Capture the cell that displays the provided text and extract its (X, Y) central coordinate. 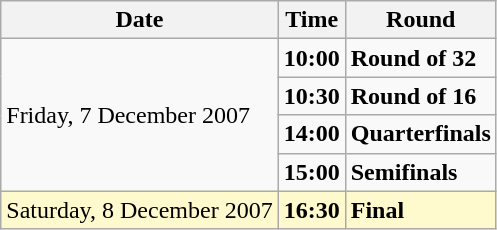
Quarterfinals (420, 134)
Final (420, 210)
Round (420, 20)
10:00 (312, 58)
Date (140, 20)
Round of 16 (420, 96)
Semifinals (420, 172)
15:00 (312, 172)
10:30 (312, 96)
Friday, 7 December 2007 (140, 115)
Round of 32 (420, 58)
Time (312, 20)
16:30 (312, 210)
Saturday, 8 December 2007 (140, 210)
14:00 (312, 134)
